For the text-containing cell, return its midpoint in (X, Y) coordinate format. 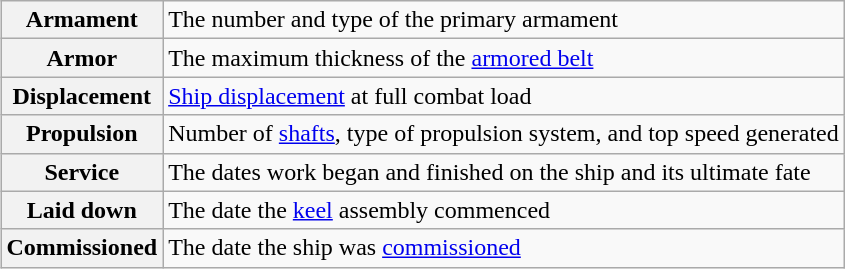
Service (82, 172)
Displacement (82, 96)
The maximum thickness of the armored belt (504, 58)
Armament (82, 20)
The dates work began and finished on the ship and its ultimate fate (504, 172)
Armor (82, 58)
The date the keel assembly commenced (504, 210)
Ship displacement at full combat load (504, 96)
Propulsion (82, 134)
Laid down (82, 210)
Commissioned (82, 248)
Number of shafts, type of propulsion system, and top speed generated (504, 134)
The number and type of the primary armament (504, 20)
The date the ship was commissioned (504, 248)
